Identify which cell holds the provided text, then report its [x, y] central coordinate. 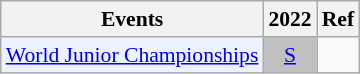
Ref [338, 19]
Events [132, 19]
S [290, 55]
World Junior Championships [132, 55]
2022 [290, 19]
